Pinpoint the cell where the given text exists, returning its (x, y) midpoint coordinate. 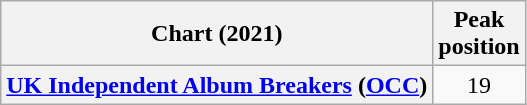
19 (479, 85)
UK Independent Album Breakers (OCC) (217, 85)
Peakposition (479, 34)
Chart (2021) (217, 34)
